Detect which cell encompasses the target text, then output its (x, y) center coordinate. 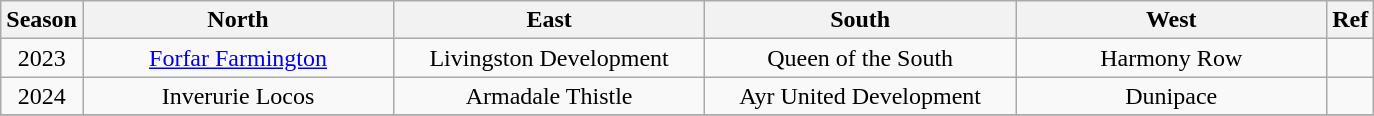
Harmony Row (1172, 58)
Season (42, 20)
Queen of the South (860, 58)
Inverurie Locos (238, 96)
South (860, 20)
North (238, 20)
2024 (42, 96)
East (550, 20)
2023 (42, 58)
Ref (1350, 20)
Dunipace (1172, 96)
Armadale Thistle (550, 96)
Forfar Farmington (238, 58)
Livingston Development (550, 58)
Ayr United Development (860, 96)
West (1172, 20)
